Find where the given text appears and provide that cell's center as [x, y] coordinate. 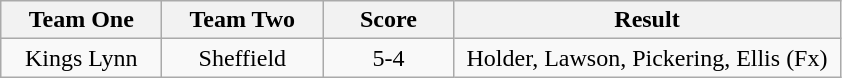
Holder, Lawson, Pickering, Ellis (Fx) [647, 58]
Team Two [242, 20]
Kings Lynn [82, 58]
Score [388, 20]
5-4 [388, 58]
Sheffield [242, 58]
Team One [82, 20]
Result [647, 20]
